Output the [x, y] coordinate of the center of the cell containing the given text.  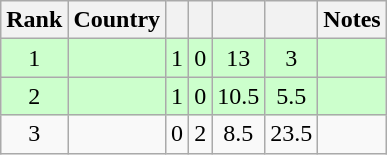
Notes [352, 20]
5.5 [292, 96]
23.5 [292, 134]
10.5 [238, 96]
13 [238, 58]
Country [117, 20]
Rank [34, 20]
8.5 [238, 134]
